Output the [X, Y] coordinate of the center of the cell containing the given text.  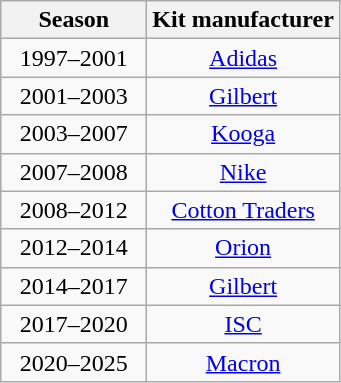
2012–2014 [74, 248]
2020–2025 [74, 362]
Season [74, 20]
2008–2012 [74, 210]
2001–2003 [74, 96]
Orion [244, 248]
2003–2007 [74, 134]
Kit manufacturer [244, 20]
1997–2001 [74, 58]
Macron [244, 362]
Cotton Traders [244, 210]
ISC [244, 324]
Nike [244, 172]
2017–2020 [74, 324]
2014–2017 [74, 286]
Adidas [244, 58]
Kooga [244, 134]
2007–2008 [74, 172]
